Extract the (x, y) coordinate from the center of the cell holding the provided text.  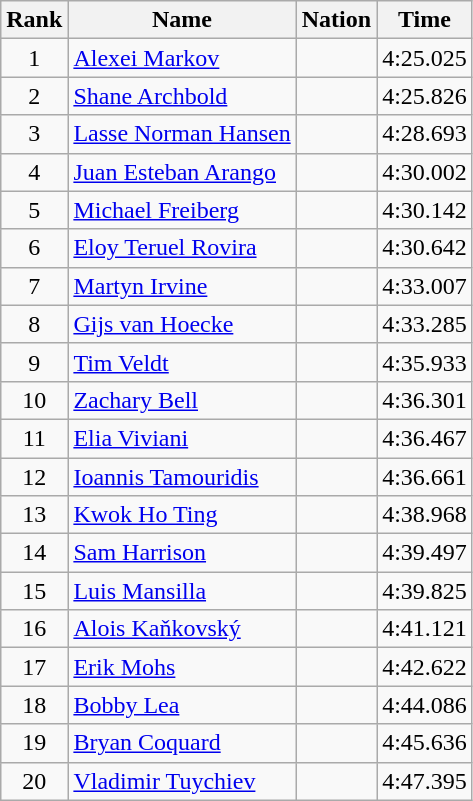
4:39.497 (425, 553)
4:25.025 (425, 58)
4:30.642 (425, 248)
Luis Mansilla (182, 591)
20 (34, 781)
Ioannis Tamouridis (182, 477)
4:35.933 (425, 362)
Rank (34, 20)
Michael Freiberg (182, 210)
Tim Veldt (182, 362)
Kwok Ho Ting (182, 515)
Sam Harrison (182, 553)
4:45.636 (425, 743)
8 (34, 324)
7 (34, 286)
4:28.693 (425, 134)
15 (34, 591)
Juan Esteban Arango (182, 172)
4:41.121 (425, 629)
Bryan Coquard (182, 743)
Shane Archbold (182, 96)
4:36.661 (425, 477)
4:44.086 (425, 705)
4:38.968 (425, 515)
4:33.285 (425, 324)
5 (34, 210)
17 (34, 667)
4 (34, 172)
Alexei Markov (182, 58)
19 (34, 743)
4:47.395 (425, 781)
2 (34, 96)
1 (34, 58)
4:25.826 (425, 96)
4:30.002 (425, 172)
6 (34, 248)
Vladimir Tuychiev (182, 781)
4:42.622 (425, 667)
4:33.007 (425, 286)
Martyn Irvine (182, 286)
16 (34, 629)
4:39.825 (425, 591)
4:36.467 (425, 438)
Bobby Lea (182, 705)
9 (34, 362)
Erik Mohs (182, 667)
Time (425, 20)
Eloy Teruel Rovira (182, 248)
Alois Kaňkovský (182, 629)
Nation (336, 20)
12 (34, 477)
Elia Viviani (182, 438)
4:36.301 (425, 400)
Lasse Norman Hansen (182, 134)
14 (34, 553)
Gijs van Hoecke (182, 324)
3 (34, 134)
4:30.142 (425, 210)
13 (34, 515)
18 (34, 705)
Zachary Bell (182, 400)
Name (182, 20)
10 (34, 400)
11 (34, 438)
